Return the [x, y] coordinate for the center point of the cell that contains the specified text.  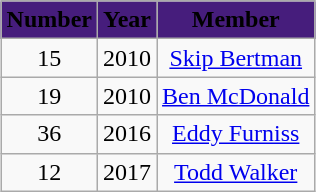
Skip Bertman [236, 58]
Ben McDonald [236, 96]
2017 [126, 172]
12 [49, 172]
Todd Walker [236, 172]
Member [236, 20]
Year [126, 20]
19 [49, 96]
36 [49, 134]
Eddy Furniss [236, 134]
Number [49, 20]
2016 [126, 134]
15 [49, 58]
